Output the (X, Y) coordinate of the center of the cell containing the given text.  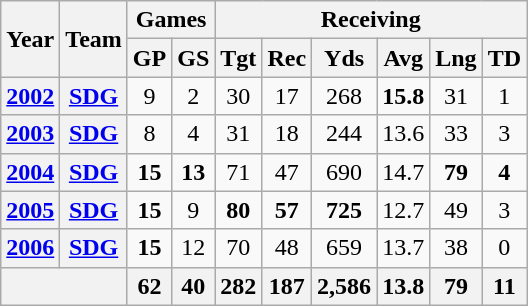
15.8 (404, 96)
2 (194, 96)
17 (287, 96)
38 (456, 248)
2002 (30, 96)
GP (149, 58)
40 (194, 286)
8 (149, 134)
Tgt (238, 58)
Receiving (371, 20)
Rec (287, 58)
2003 (30, 134)
187 (287, 286)
13.7 (404, 248)
70 (238, 248)
13.6 (404, 134)
33 (456, 134)
Team (94, 39)
18 (287, 134)
12 (194, 248)
71 (238, 172)
48 (287, 248)
690 (344, 172)
TD (504, 58)
725 (344, 210)
GS (194, 58)
0 (504, 248)
1 (504, 96)
11 (504, 286)
2005 (30, 210)
80 (238, 210)
57 (287, 210)
Games (170, 20)
Avg (404, 58)
13.8 (404, 286)
14.7 (404, 172)
30 (238, 96)
2,586 (344, 286)
244 (344, 134)
Year (30, 39)
62 (149, 286)
2004 (30, 172)
282 (238, 286)
49 (456, 210)
Lng (456, 58)
12.7 (404, 210)
659 (344, 248)
13 (194, 172)
2006 (30, 248)
268 (344, 96)
47 (287, 172)
Yds (344, 58)
